For the text-containing cell, return its midpoint in (x, y) coordinate format. 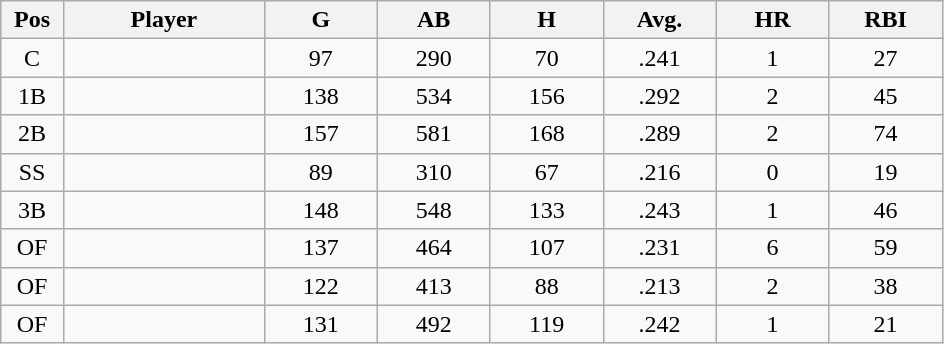
HR (772, 20)
46 (886, 210)
.213 (660, 286)
C (32, 58)
RBI (886, 20)
.242 (660, 324)
122 (320, 286)
0 (772, 172)
G (320, 20)
Pos (32, 20)
137 (320, 248)
SS (32, 172)
413 (434, 286)
2B (32, 134)
59 (886, 248)
138 (320, 96)
310 (434, 172)
45 (886, 96)
.216 (660, 172)
290 (434, 58)
168 (546, 134)
3B (32, 210)
38 (886, 286)
21 (886, 324)
Avg. (660, 20)
1B (32, 96)
148 (320, 210)
156 (546, 96)
97 (320, 58)
AB (434, 20)
107 (546, 248)
.241 (660, 58)
.292 (660, 96)
74 (886, 134)
70 (546, 58)
131 (320, 324)
548 (434, 210)
157 (320, 134)
Player (164, 20)
119 (546, 324)
88 (546, 286)
H (546, 20)
.231 (660, 248)
27 (886, 58)
89 (320, 172)
67 (546, 172)
19 (886, 172)
581 (434, 134)
.289 (660, 134)
492 (434, 324)
464 (434, 248)
.243 (660, 210)
6 (772, 248)
534 (434, 96)
133 (546, 210)
